Search for the cell housing the specified text and yield its [x, y] center coordinate. 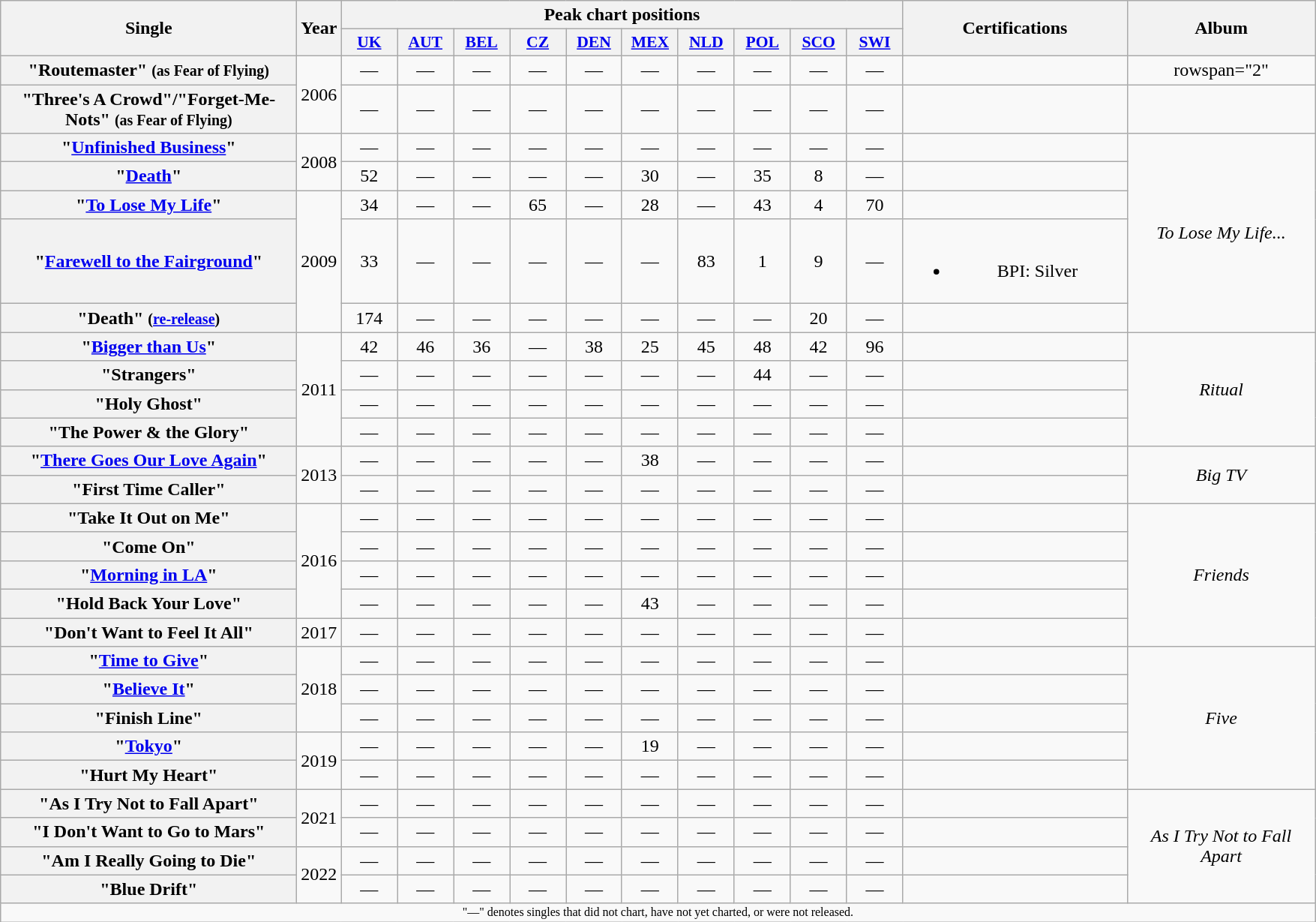
"Routemaster" (as Fear of Flying) [148, 70]
2006 [319, 95]
"Death" [148, 176]
"Tokyo" [148, 746]
CZ [538, 43]
33 [369, 261]
"Hold Back Your Love" [148, 603]
2022 [319, 875]
"First Time Caller" [148, 489]
30 [649, 176]
8 [819, 176]
20 [819, 318]
UK [369, 43]
28 [649, 205]
Peak chart positions [622, 15]
"Come On" [148, 546]
83 [706, 261]
"Time to Give" [148, 661]
4 [819, 205]
MEX [649, 43]
SCO [819, 43]
"Farewell to the Fairground" [148, 261]
"Hurt My Heart" [148, 775]
19 [649, 746]
Album [1221, 29]
Big TV [1221, 475]
35 [762, 176]
rowspan="2" [1221, 70]
"Don't Want to Feel It All" [148, 632]
52 [369, 176]
"Holy Ghost" [148, 404]
2008 [319, 162]
"Morning in LA" [148, 575]
2018 [319, 689]
"Death" (re-release) [148, 318]
"There Goes Our Love Again" [148, 461]
DEN [594, 43]
"I Don't Want to Go to Mars" [148, 832]
As I Try Not to Fall Apart [1221, 846]
NLD [706, 43]
To Lose My Life... [1221, 233]
34 [369, 205]
"Blue Drift" [148, 889]
Single [148, 29]
2016 [319, 560]
25 [649, 347]
Five [1221, 718]
2009 [319, 261]
"Take It Out on Me" [148, 518]
AUT [426, 43]
70 [874, 205]
Certifications [1015, 29]
2011 [319, 389]
174 [369, 318]
"—" denotes singles that did not chart, have not yet charted, or were not released. [658, 912]
45 [706, 347]
"Finish Line" [148, 718]
9 [819, 261]
"Strangers" [148, 375]
2019 [319, 761]
"To Lose My Life" [148, 205]
2021 [319, 818]
Ritual [1221, 389]
2017 [319, 632]
"Three's A Crowd"/"Forget-Me-Nots" (as Fear of Flying) [148, 108]
96 [874, 347]
POL [762, 43]
"Bigger than Us" [148, 347]
36 [481, 347]
46 [426, 347]
SWI [874, 43]
"The Power & the Glory" [148, 432]
Friends [1221, 575]
65 [538, 205]
44 [762, 375]
1 [762, 261]
"Believe It" [148, 689]
48 [762, 347]
BPI: Silver [1015, 261]
"Am I Really Going to Die" [148, 860]
2013 [319, 475]
"Unfinished Business" [148, 148]
Year [319, 29]
BEL [481, 43]
"As I Try Not to Fall Apart" [148, 803]
